Search for the cell housing the specified text and yield its [X, Y] center coordinate. 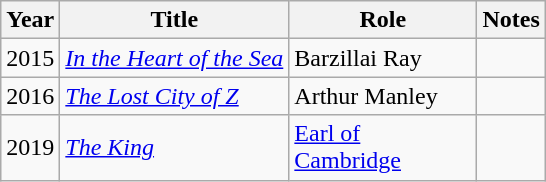
Title [174, 20]
2016 [30, 96]
The Lost City of Z [174, 96]
Role [383, 20]
In the Heart of the Sea [174, 58]
Arthur Manley [383, 96]
Earl of Cambridge [383, 148]
Year [30, 20]
2019 [30, 148]
2015 [30, 58]
The King [174, 148]
Notes [511, 20]
Barzillai Ray [383, 58]
